Provide the (x, y) coordinate of the cell's center where the given text is located.  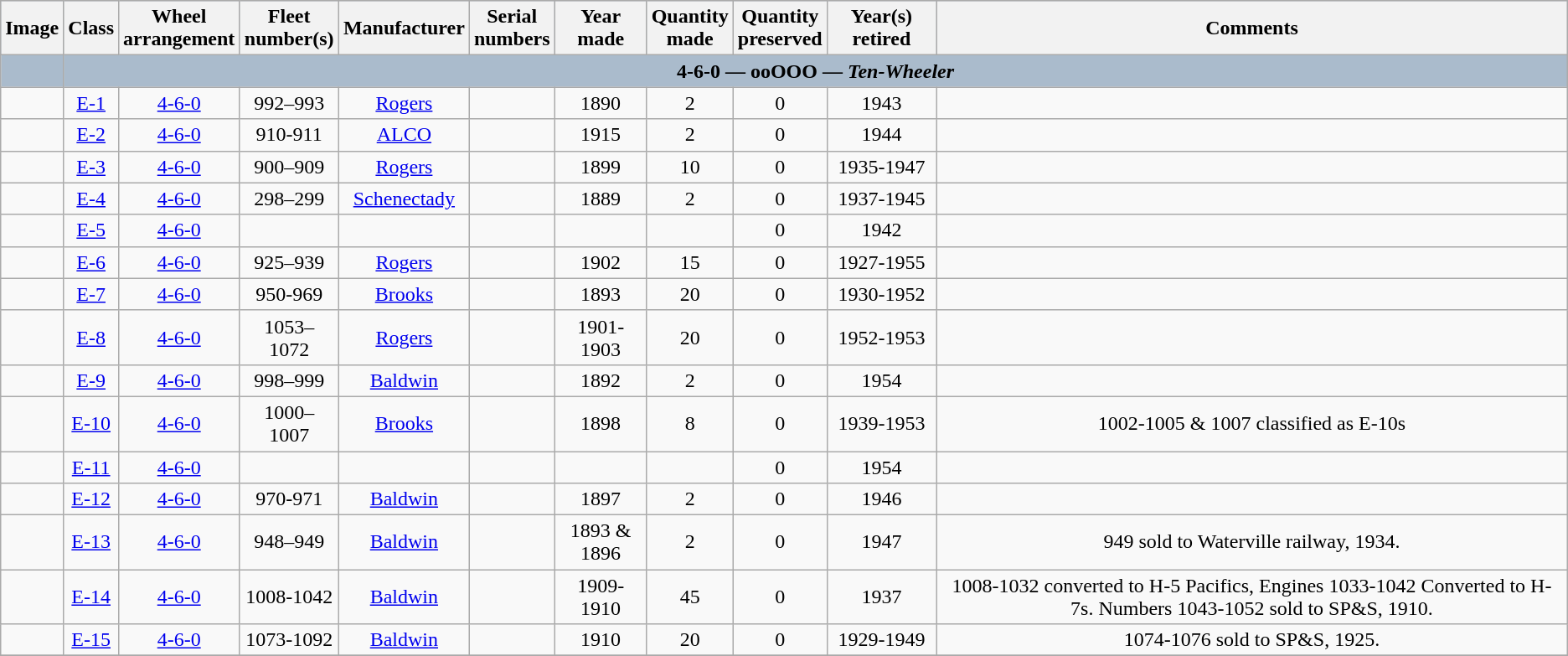
1946 (881, 499)
1952-1953 (881, 337)
910-911 (290, 135)
E-7 (91, 294)
Wheelarrangement (179, 28)
1897 (601, 499)
E-9 (91, 380)
992–993 (290, 103)
900–909 (290, 167)
Fleetnumber(s) (290, 28)
E-6 (91, 262)
970-971 (290, 499)
1909-1910 (601, 597)
Comments (1252, 28)
1000–1007 (290, 424)
1008-1042 (290, 597)
E-13 (91, 543)
1902 (601, 262)
1910 (601, 640)
998–999 (290, 380)
E-10 (91, 424)
1898 (601, 424)
Image (32, 28)
E-12 (91, 499)
1053–1072 (290, 337)
8 (690, 424)
1944 (881, 135)
1937 (881, 597)
1929-1949 (881, 640)
E-1 (91, 103)
1927-1955 (881, 262)
4-6-0 — ooOOO — Ten-Wheeler (816, 71)
925–939 (290, 262)
Manufacturer (404, 28)
Serialnumbers (512, 28)
E-3 (91, 167)
E-14 (91, 597)
1074-1076 sold to SP&S, 1925. (1252, 640)
E-2 (91, 135)
1073-1092 (290, 640)
298–299 (290, 199)
15 (690, 262)
Year(s) retired (881, 28)
949 sold to Waterville railway, 1934. (1252, 543)
Quantitypreserved (780, 28)
1942 (881, 230)
45 (690, 597)
1002-1005 & 1007 classified as E-10s (1252, 424)
1899 (601, 167)
1893 & 1896 (601, 543)
E-4 (91, 199)
1947 (881, 543)
Class (91, 28)
1890 (601, 103)
E-11 (91, 467)
1889 (601, 199)
950-969 (290, 294)
E-8 (91, 337)
1943 (881, 103)
Quantitymade (690, 28)
1937-1945 (881, 199)
1893 (601, 294)
1892 (601, 380)
Year made (601, 28)
1008-1032 converted to H-5 Pacifics, Engines 1033-1042 Converted to H-7s. Numbers 1043-1052 sold to SP&S, 1910. (1252, 597)
Schenectady (404, 199)
ALCO (404, 135)
10 (690, 167)
1939-1953 (881, 424)
1930-1952 (881, 294)
948–949 (290, 543)
E-5 (91, 230)
1915 (601, 135)
1901-1903 (601, 337)
E-15 (91, 640)
1935-1947 (881, 167)
